Identify which cell holds the provided text, then report its (X, Y) central coordinate. 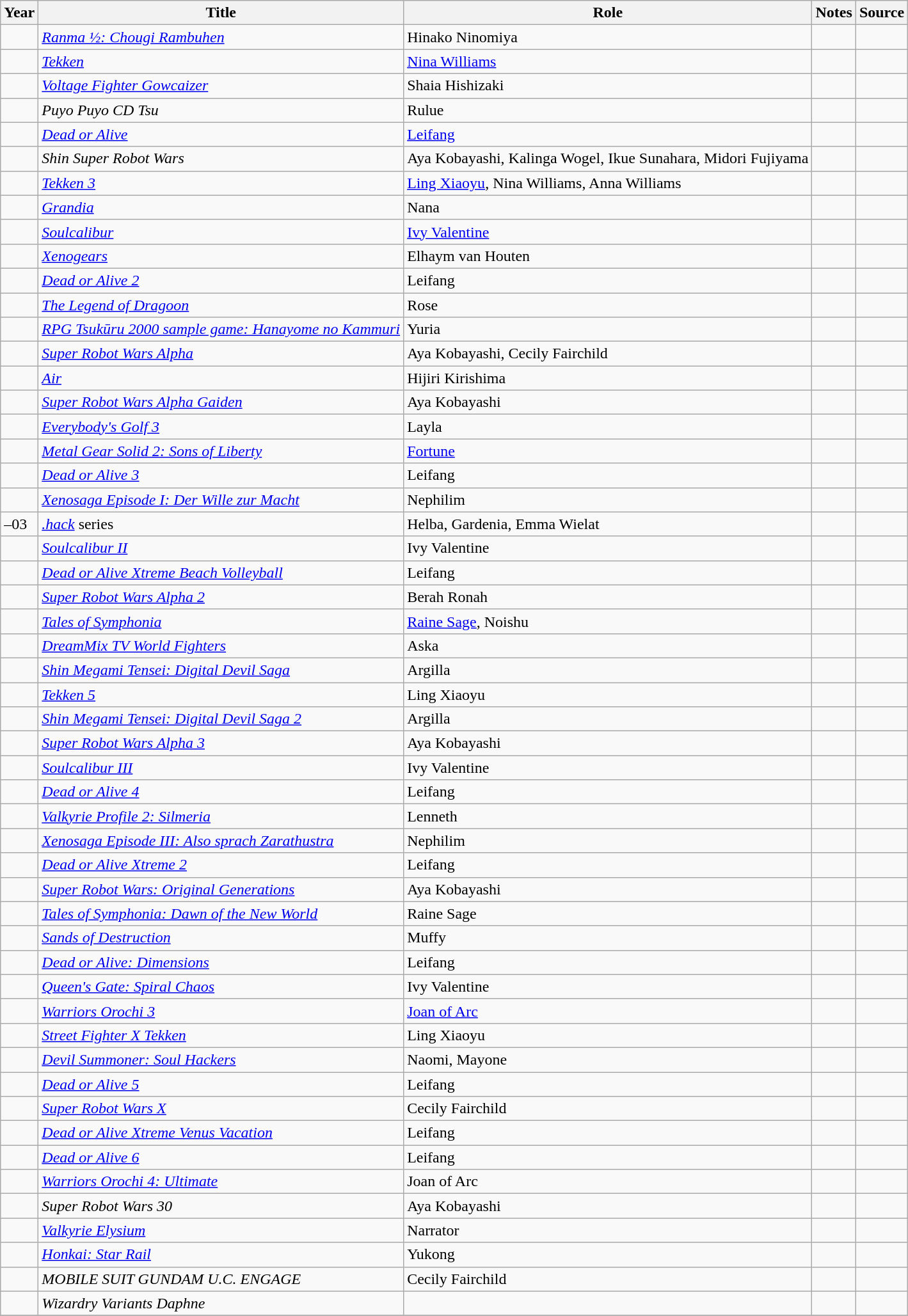
Super Robot Wars Alpha 2 (221, 597)
Wizardry Variants Daphne (221, 1303)
Shaia Hishizaki (608, 86)
Super Robot Wars: Original Generations (221, 889)
Dead or Alive: Dimensions (221, 962)
Source (882, 13)
Puyo Puyo CD Tsu (221, 110)
Metal Gear Solid 2: Sons of Liberty (221, 451)
Soulcalibur (221, 232)
Soulcalibur II (221, 548)
Everybody's Golf 3 (221, 427)
Helba, Gardenia, Emma Wielat (608, 524)
Xenosaga Episode I: Der Wille zur Macht (221, 500)
The Legend of Dragoon (221, 305)
Tales of Symphonia (221, 621)
Tales of Symphonia: Dawn of the New World (221, 914)
Dead or Alive 6 (221, 1157)
Street Fighter X Tekken (221, 1035)
Honkai: Star Rail (221, 1255)
Muffy (608, 938)
Super Robot Wars X (221, 1109)
Narrator (608, 1230)
Fortune (608, 451)
Dead or Alive Xtreme Venus Vacation (221, 1133)
Yukong (608, 1255)
RPG Tsukūru 2000 sample game: Hanayome no Kammuri (221, 329)
Elhaym van Houten (608, 256)
Rose (608, 305)
.hack series (221, 524)
Valkyrie Elysium (221, 1230)
Berah Ronah (608, 597)
Aska (608, 646)
Tekken 5 (221, 694)
Dead or Alive 2 (221, 280)
Dead or Alive 3 (221, 475)
Dead or Alive Xtreme Beach Volleyball (221, 573)
Dead or Alive 4 (221, 792)
Super Robot Wars Alpha 3 (221, 743)
Dead or Alive 5 (221, 1084)
Valkyrie Profile 2: Silmeria (221, 816)
Title (221, 13)
Soulcalibur III (221, 768)
–03 (19, 524)
Role (608, 13)
MOBILE SUIT GUNDAM U.C. ENGAGE (221, 1279)
Ling Xiaoyu, Nina Williams, Anna Williams (608, 183)
Shin Megami Tensei: Digital Devil Saga 2 (221, 719)
Grandia (221, 207)
Layla (608, 427)
Ranma ½: Chougi Rambuhen (221, 37)
Voltage Fighter Gowcaizer (221, 86)
Super Robot Wars Alpha (221, 354)
Aya Kobayashi, Cecily Fairchild (608, 354)
Air (221, 378)
Lenneth (608, 816)
Aya Kobayashi, Kalinga Wogel, Ikue Sunahara, Midori Fujiyama (608, 159)
Dead or Alive Xtreme 2 (221, 865)
Warriors Orochi 4: Ultimate (221, 1182)
Super Robot Wars Alpha Gaiden (221, 402)
Nina Williams (608, 61)
Xenosaga Episode III: Also sprach Zarathustra (221, 841)
Rulue (608, 110)
Tekken 3 (221, 183)
Raine Sage (608, 914)
Notes (834, 13)
Super Robot Wars 30 (221, 1206)
Tekken (221, 61)
Naomi, Mayone (608, 1059)
Hijiri Kirishima (608, 378)
Raine Sage, Noishu (608, 621)
Sands of Destruction (221, 938)
Yuria (608, 329)
Shin Megami Tensei: Digital Devil Saga (221, 670)
Queen's Gate: Spiral Chaos (221, 987)
Nana (608, 207)
Shin Super Robot Wars (221, 159)
Warriors Orochi 3 (221, 1011)
DreamMix TV World Fighters (221, 646)
Hinako Ninomiya (608, 37)
Dead or Alive (221, 134)
Xenogears (221, 256)
Year (19, 13)
Devil Summoner: Soul Hackers (221, 1059)
